Find where the given text appears and provide that cell's center as (x, y) coordinate. 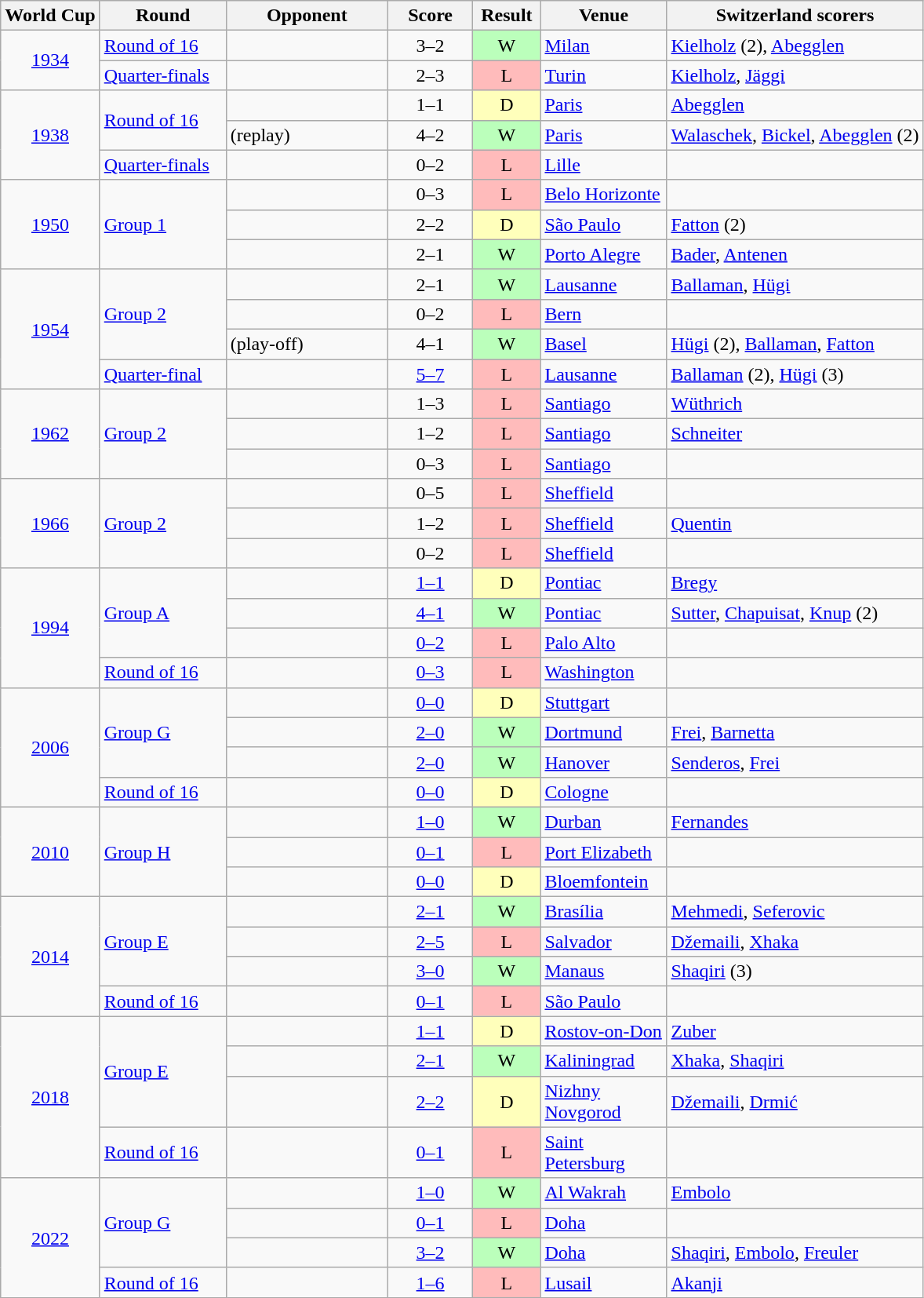
Group H (163, 851)
Kielholz, Jäggi (795, 75)
2006 (50, 747)
Basel (604, 344)
Al Wakrah (604, 1193)
2010 (50, 851)
Ballaman (2), Hügi (3) (795, 374)
Group A (163, 613)
Washington (604, 673)
Mehmedi, Seferovic (795, 912)
Brasília (604, 912)
Rostov-on-Don (604, 1031)
Bern (604, 314)
1994 (50, 628)
Dortmund (604, 732)
Saint Petersburg (604, 1152)
Porto Alegre (604, 254)
Stuttgart (604, 702)
Abegglen (795, 105)
4–2 (430, 135)
Quentin (795, 523)
Lusail (604, 1282)
Fernandes (795, 822)
5–7 (430, 374)
2–3 (430, 75)
Shaqiri, Embolo, Freuler (795, 1252)
Sutter, Chapuisat, Knup (2) (795, 613)
Quarter-final (163, 374)
Zuber (795, 1031)
1962 (50, 434)
Opponent (307, 16)
Durban (604, 822)
Group 1 (163, 224)
Frei, Barnetta (795, 732)
1954 (50, 329)
Palo Alto (604, 643)
Embolo (795, 1193)
1950 (50, 224)
Port Elizabeth (604, 851)
1966 (50, 523)
Nizhny Novgorod (604, 1102)
Senderos, Frei (795, 762)
Manaus (604, 972)
Lille (604, 165)
Kielholz (2), Abegglen (795, 46)
1938 (50, 135)
Belo Horizonte (604, 195)
2022 (50, 1238)
0–5 (430, 494)
Round (163, 16)
2018 (50, 1097)
Hügi (2), Ballaman, Fatton (795, 344)
3–0 (430, 972)
Xhaka, Shaqiri (795, 1061)
Schneiter (795, 434)
Milan (604, 46)
2014 (50, 957)
Cologne (604, 792)
Walaschek, Bickel, Abegglen (2) (795, 135)
(replay) (307, 135)
Ballaman, Hügi (795, 284)
1934 (50, 60)
Venue (604, 16)
Kaliningrad (604, 1061)
World Cup (50, 16)
Hanover (604, 762)
Turin (604, 75)
Džemaili, Drmić (795, 1102)
Shaqiri (3) (795, 972)
2–5 (430, 942)
(play-off) (307, 344)
Bregy (795, 583)
Switzerland scorers (795, 16)
Salvador (604, 942)
Result (507, 16)
1–6 (430, 1282)
1–3 (430, 404)
Bloemfontein (604, 882)
Wüthrich (795, 404)
Bader, Antenen (795, 254)
Fatton (2) (795, 224)
Akanji (795, 1282)
Score (430, 16)
Džemaili, Xhaka (795, 942)
